Extract the (x, y) coordinate from the center of the cell holding the provided text.  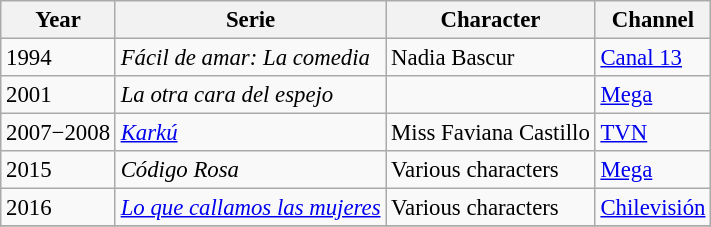
Character (490, 20)
2001 (58, 95)
La otra cara del espejo (250, 95)
Canal 13 (653, 58)
Lo que callamos las mujeres (250, 208)
Channel (653, 20)
1994 (58, 58)
Year (58, 20)
TVN (653, 133)
Miss Faviana Castillo (490, 133)
Serie (250, 20)
Fácil de amar: La comedia (250, 58)
2007−2008 (58, 133)
Chilevisión (653, 208)
Karkú (250, 133)
2015 (58, 170)
Nadia Bascur (490, 58)
2016 (58, 208)
Código Rosa (250, 170)
